Capture the cell that displays the provided text and extract its (X, Y) central coordinate. 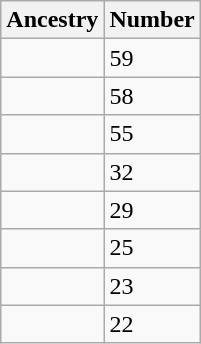
32 (152, 172)
Ancestry (52, 20)
23 (152, 286)
29 (152, 210)
25 (152, 248)
Number (152, 20)
58 (152, 96)
55 (152, 134)
22 (152, 324)
59 (152, 58)
